Detect which cell encompasses the target text, then output its (X, Y) center coordinate. 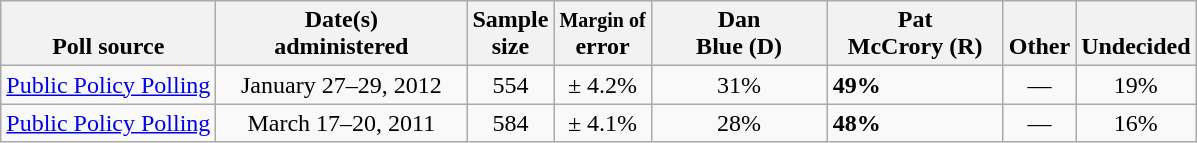
48% (915, 123)
Poll source (108, 34)
31% (739, 85)
Margin oferror (602, 34)
± 4.1% (602, 123)
Undecided (1136, 34)
28% (739, 123)
Other (1039, 34)
19% (1136, 85)
49% (915, 85)
584 (510, 123)
PatMcCrory (R) (915, 34)
16% (1136, 123)
Date(s)administered (342, 34)
554 (510, 85)
Samplesize (510, 34)
January 27–29, 2012 (342, 85)
± 4.2% (602, 85)
March 17–20, 2011 (342, 123)
DanBlue (D) (739, 34)
